Detect which cell encompasses the target text, then output its (X, Y) center coordinate. 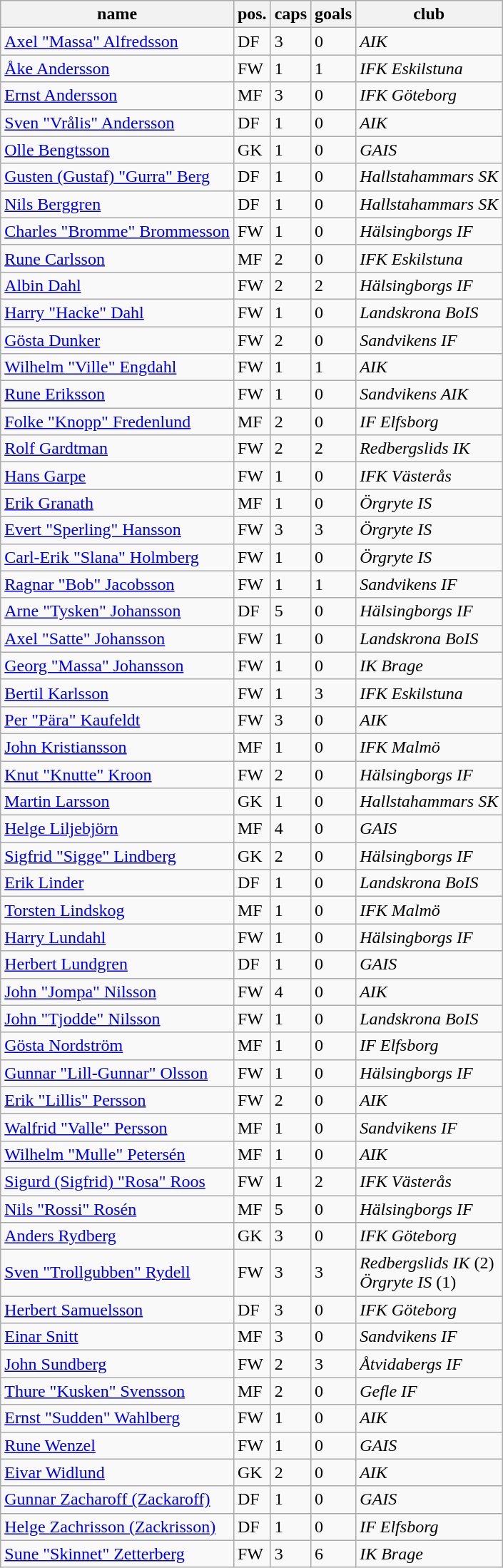
Gefle IF (430, 1391)
Ernst Andersson (117, 96)
Rune Carlsson (117, 258)
Einar Snitt (117, 1337)
Georg "Massa" Johansson (117, 666)
Harry Lundahl (117, 937)
Rune Eriksson (117, 394)
Rune Wenzel (117, 1445)
John "Jompa" Nilsson (117, 992)
Erik Linder (117, 883)
Sigfrid "Sigge" Lindberg (117, 856)
Nils Berggren (117, 204)
John "Tjodde" Nilsson (117, 1019)
Bertil Karlsson (117, 693)
Anders Rydberg (117, 1236)
Torsten Lindskog (117, 910)
name (117, 14)
Gösta Dunker (117, 340)
club (430, 14)
Sven "Trollgubben" Rydell (117, 1273)
Folke "Knopp" Fredenlund (117, 422)
Evert "Sperling" Hansson (117, 530)
Harry "Hacke" Dahl (117, 312)
Axel "Satte" Johansson (117, 638)
Hans Garpe (117, 476)
pos. (252, 14)
Thure "Kusken" Svensson (117, 1391)
Åke Andersson (117, 68)
Axel "Massa" Alfredsson (117, 41)
John Sundberg (117, 1364)
6 (334, 1554)
Gunnar "Lill-Gunnar" Olsson (117, 1073)
Nils "Rossi" Rosén (117, 1209)
Wilhelm "Ville" Engdahl (117, 367)
Sandvikens AIK (430, 394)
Rolf Gardtman (117, 449)
Gösta Nordström (117, 1046)
Sven "Vrålis" Andersson (117, 123)
Per "Pära" Kaufeldt (117, 720)
Gunnar Zacharoff (Zackaroff) (117, 1500)
Olle Bengtsson (117, 150)
Redbergslids IK (2)Örgryte IS (1) (430, 1273)
Albin Dahl (117, 285)
Helge Zachrisson (Zackrisson) (117, 1527)
Herbert Lundgren (117, 964)
Walfrid "Valle" Persson (117, 1127)
Knut "Knutte" Kroon (117, 774)
Gusten (Gustaf) "Gurra" Berg (117, 177)
Arne "Tysken" Johansson (117, 611)
Ragnar "Bob" Jacobsson (117, 584)
Redbergslids IK (430, 449)
Martin Larsson (117, 802)
Åtvidabergs IF (430, 1364)
Erik "Lillis" Persson (117, 1100)
John Kristiansson (117, 747)
Sune "Skinnet" Zetterberg (117, 1554)
Erik Granath (117, 503)
Sigurd (Sigfrid) "Rosa" Roos (117, 1181)
Herbert Samuelsson (117, 1310)
Ernst "Sudden" Wahlberg (117, 1418)
Helge Liljebjörn (117, 829)
Wilhelm "Mulle" Petersén (117, 1154)
Charles "Bromme" Brommesson (117, 231)
caps (290, 14)
Eivar Widlund (117, 1472)
Carl-Erik "Slana" Holmberg (117, 557)
goals (334, 14)
